Identify which cell holds the provided text, then report its [x, y] central coordinate. 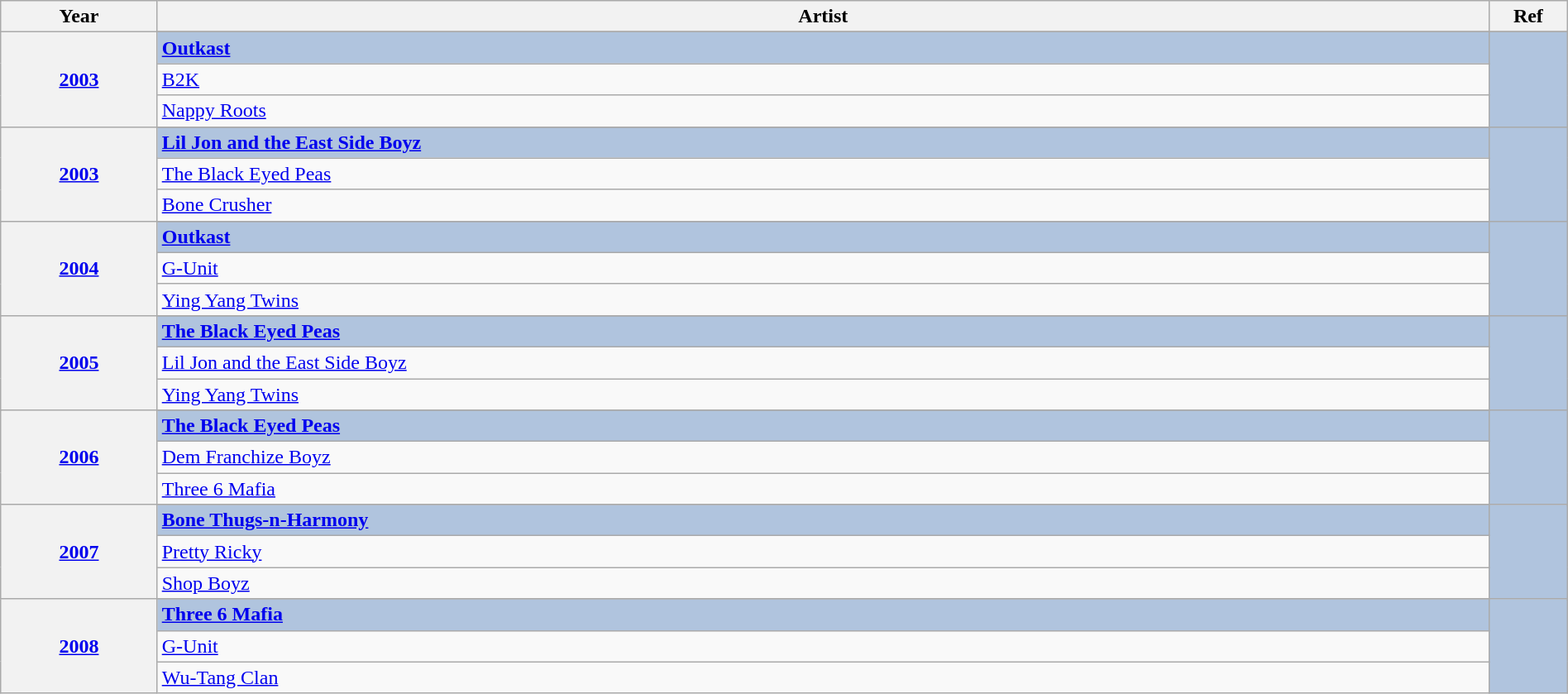
B2K [823, 79]
2007 [79, 552]
Bone Crusher [823, 205]
2004 [79, 268]
Wu-Tang Clan [823, 677]
Bone Thugs-n-Harmony [823, 520]
Nappy Roots [823, 111]
Artist [823, 17]
Year [79, 17]
Dem Franchize Boyz [823, 457]
Shop Boyz [823, 583]
Pretty Ricky [823, 552]
2006 [79, 457]
2005 [79, 362]
2008 [79, 646]
Ref [1528, 17]
